Extract the (x, y) coordinate from the center of the cell holding the provided text.  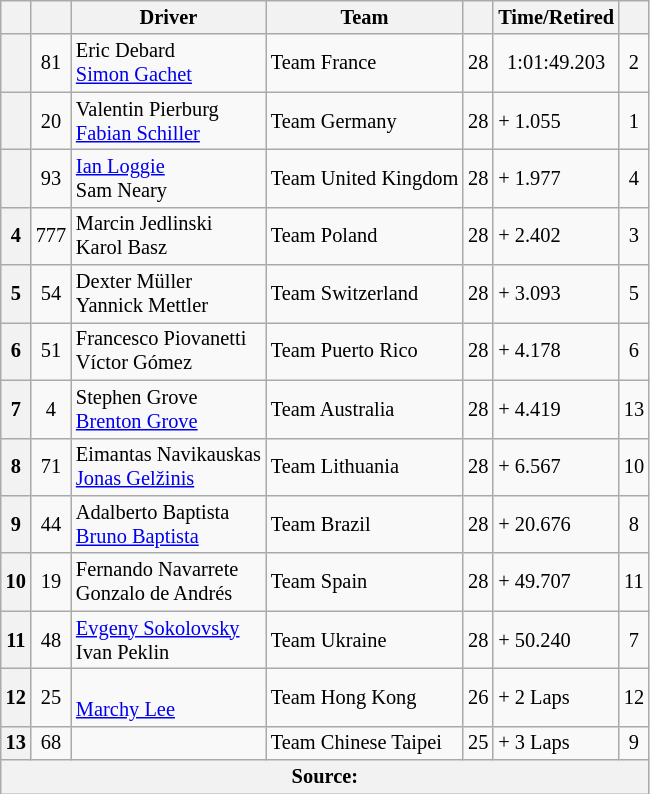
+ 50.240 (556, 640)
+ 49.707 (556, 582)
Marchy Lee (168, 697)
44 (51, 524)
Eimantas NavikauskasJonas Gelžinis (168, 467)
1:01:49.203 (556, 63)
Team Chinese Taipei (364, 743)
Valentin PierburgFabian Schiller (168, 121)
+ 3.093 (556, 294)
Team Poland (364, 236)
1 (634, 121)
Team Ukraine (364, 640)
Team Puerto Rico (364, 351)
Team (364, 17)
2 (634, 63)
777 (51, 236)
Dexter MüllerYannick Mettler (168, 294)
Team Hong Kong (364, 697)
Ian LoggieSam Neary (168, 178)
26 (478, 697)
Team Spain (364, 582)
Fernando NavarreteGonzalo de Andrés (168, 582)
+ 1.055 (556, 121)
+ 4.419 (556, 409)
+ 1.977 (556, 178)
Evgeny SokolovskyIvan Peklin (168, 640)
+ 6.567 (556, 467)
+ 2 Laps (556, 697)
3 (634, 236)
19 (51, 582)
81 (51, 63)
+ 2.402 (556, 236)
Team Brazil (364, 524)
Team France (364, 63)
Marcin JedlinskiKarol Basz (168, 236)
20 (51, 121)
Stephen GroveBrenton Grove (168, 409)
+ 3 Laps (556, 743)
71 (51, 467)
48 (51, 640)
51 (51, 351)
Adalberto BaptistaBruno Baptista (168, 524)
Team United Kingdom (364, 178)
Team Australia (364, 409)
Source: (325, 777)
Time/Retired (556, 17)
Team Lithuania (364, 467)
68 (51, 743)
+ 4.178 (556, 351)
54 (51, 294)
Eric DebardSimon Gachet (168, 63)
Driver (168, 17)
Team Germany (364, 121)
+ 20.676 (556, 524)
Team Switzerland (364, 294)
93 (51, 178)
Francesco PiovanettiVíctor Gómez (168, 351)
